Locate the cell with the specified text and output its [x, y] center coordinate. 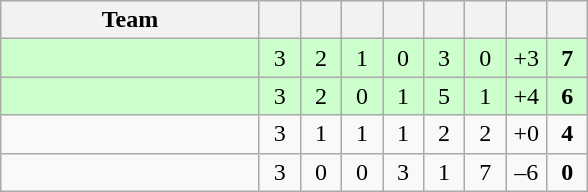
+4 [526, 96]
4 [568, 134]
Team [130, 20]
6 [568, 96]
+0 [526, 134]
–6 [526, 172]
5 [444, 96]
+3 [526, 58]
